Return the (X, Y) coordinate for the center point of the cell that contains the specified text.  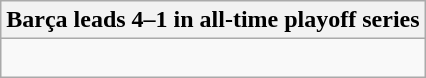
Barça leads 4–1 in all-time playoff series (213, 20)
